Return (x, y) of the center of cell containing provided text 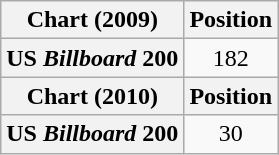
30 (231, 134)
Chart (2009) (92, 20)
182 (231, 58)
Chart (2010) (92, 96)
